Provide the (X, Y) coordinate of the cell's center where the given text is located.  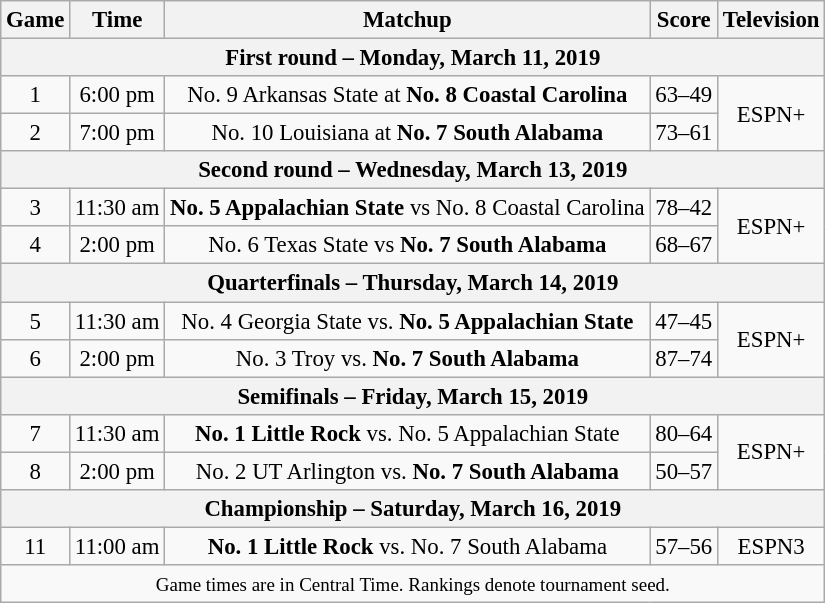
2 (36, 133)
Time (118, 20)
7 (36, 433)
No. 9 Arkansas State at No. 8 Coastal Carolina (408, 95)
3 (36, 208)
Second round – Wednesday, March 13, 2019 (413, 170)
87–74 (684, 358)
57–56 (684, 546)
78–42 (684, 208)
No. 2 UT Arlington vs. No. 7 South Alabama (408, 471)
73–61 (684, 133)
68–67 (684, 245)
No. 4 Georgia State vs. No. 5 Appalachian State (408, 321)
50–57 (684, 471)
11:00 am (118, 546)
No. 5 Appalachian State vs No. 8 Coastal Carolina (408, 208)
Game (36, 20)
Score (684, 20)
5 (36, 321)
1 (36, 95)
4 (36, 245)
No. 6 Texas State vs No. 7 South Alabama (408, 245)
No. 3 Troy vs. No. 7 South Alabama (408, 358)
Quarterfinals – Thursday, March 14, 2019 (413, 283)
First round – Monday, March 11, 2019 (413, 58)
47–45 (684, 321)
Matchup (408, 20)
7:00 pm (118, 133)
63–49 (684, 95)
No. 1 Little Rock vs. No. 5 Appalachian State (408, 433)
6 (36, 358)
Game times are in Central Time. Rankings denote tournament seed. (413, 584)
Championship – Saturday, March 16, 2019 (413, 509)
Television (772, 20)
Semifinals – Friday, March 15, 2019 (413, 396)
ESPN3 (772, 546)
8 (36, 471)
80–64 (684, 433)
No. 10 Louisiana at No. 7 South Alabama (408, 133)
No. 1 Little Rock vs. No. 7 South Alabama (408, 546)
11 (36, 546)
6:00 pm (118, 95)
